Extract the (X, Y) coordinate from the center of the cell holding the provided text.  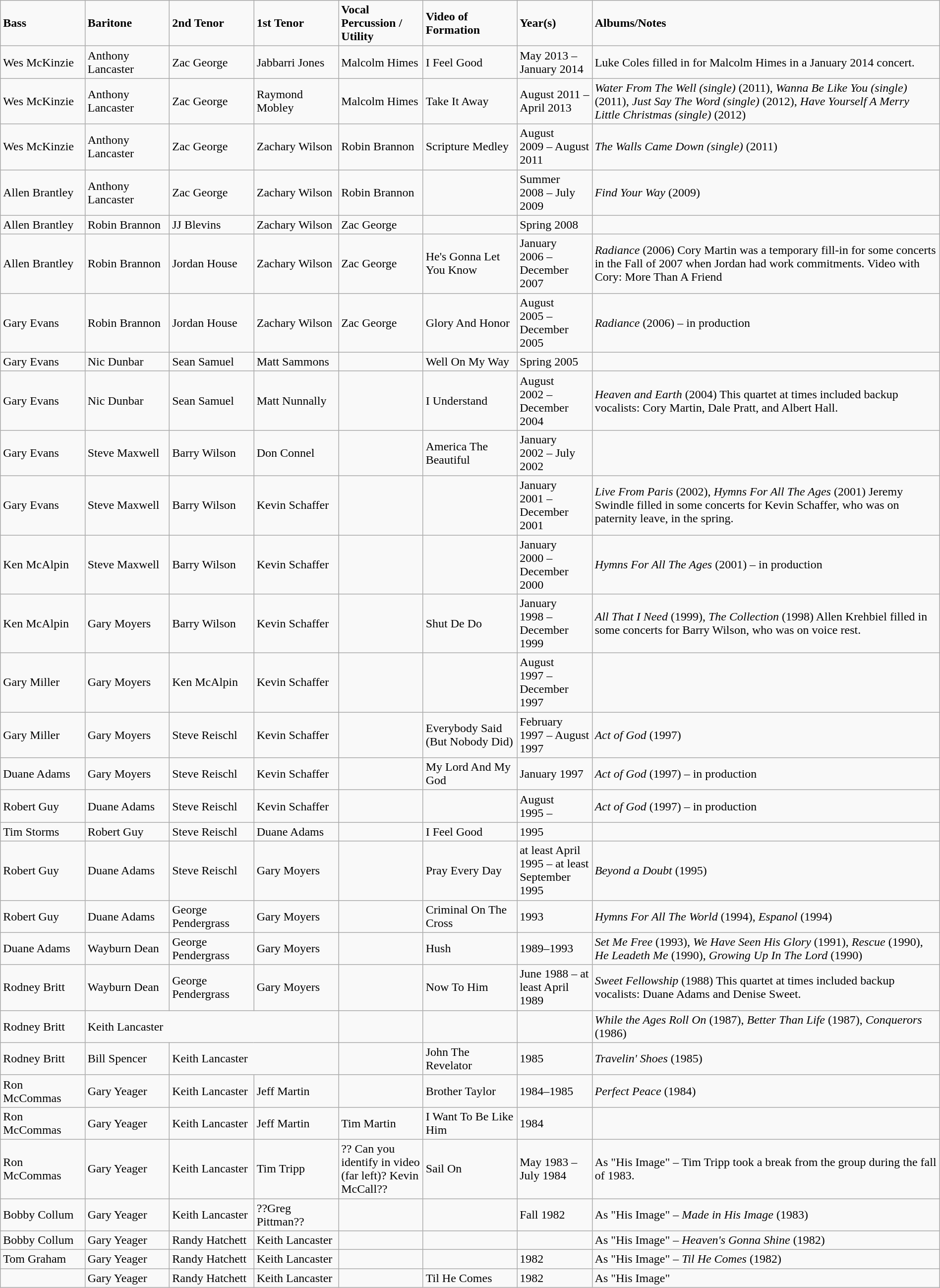
May 1983 – July 1984 (555, 1168)
1995 (555, 832)
Now To Him (470, 987)
As "His Image" – Heaven's Gonna Shine (1982) (765, 1240)
August 2011 – April 2013 (555, 101)
Sweet Fellowship (1988) This quartet at times included backup vocalists: Duane Adams and Denise Sweet. (765, 987)
Hymns For All The World (1994), Espanol (1994) (765, 917)
As "His Image" – Tim Tripp took a break from the group during the fall of 1983. (765, 1168)
Spring 2005 (555, 362)
Raymond Mobley (296, 101)
The Walls Came Down (single) (2011) (765, 147)
Albums/Notes (765, 23)
Shut De Do (470, 624)
Sail On (470, 1168)
Travelin' Shoes (1985) (765, 1058)
June 1988 – at least April 1989 (555, 987)
1989–1993 (555, 948)
1984 (555, 1123)
John The Revelator (470, 1058)
1993 (555, 917)
January 2006 – December 2007 (555, 264)
Matt Sammons (296, 362)
January 2000 – December 2000 (555, 564)
Take It Away (470, 101)
As "His Image" – Til He Comes (1982) (765, 1259)
January 2002 – July 2002 (555, 453)
Heaven and Earth (2004) This quartet at times included backup vocalists: Cory Martin, Dale Pratt, and Albert Hall. (765, 401)
August 2005 – December 2005 (555, 322)
Fall 1982 (555, 1214)
Summer 2008 – July 2009 (555, 192)
Act of God (1997) (765, 735)
Glory And Honor (470, 322)
Spring 2008 (555, 225)
2nd Tenor (212, 23)
Everybody Said (But Nobody Did) (470, 735)
Tom Graham (43, 1259)
Find Your Way (2009) (765, 192)
He's Gonna Let You Know (470, 264)
May 2013 – January 2014 (555, 62)
January 1997 (555, 774)
My Lord And My God (470, 774)
August 1997 – December 1997 (555, 682)
January 1998 – December 1999 (555, 624)
Don Connel (296, 453)
Hush (470, 948)
Tim Tripp (296, 1168)
Year(s) (555, 23)
Pray Every Day (470, 871)
I Want To Be Like Him (470, 1123)
Hymns For All The Ages (2001) – in production (765, 564)
Radiance (2006) – in production (765, 322)
JJ Blevins (212, 225)
As "His Image" – Made in His Image (1983) (765, 1214)
Perfect Peace (1984) (765, 1091)
Criminal On The Cross (470, 917)
Matt Nunnally (296, 401)
Luke Coles filled in for Malcolm Himes in a January 2014 concert. (765, 62)
Video of Formation (470, 23)
Set Me Free (1993), We Have Seen His Glory (1991), Rescue (1990), He Leadeth Me (1990), Growing Up In The Lord (1990) (765, 948)
Scripture Medley (470, 147)
Jabbarri Jones (296, 62)
Til He Comes (470, 1278)
All That I Need (1999), The Collection (1998) Allen Krehbiel filled in some concerts for Barry Wilson, who was on voice rest. (765, 624)
August 1995 – (555, 806)
January 2001 – December 2001 (555, 505)
Bill Spencer (127, 1058)
August 2009 – August 2011 (555, 147)
August 2002 – December 2004 (555, 401)
??Greg Pittman?? (296, 1214)
While the Ages Roll On (1987), Better Than Life (1987), Conquerors (1986) (765, 1027)
As "His Image" (765, 1278)
1984–1985 (555, 1091)
Bass (43, 23)
at least April 1995 – at least September 1995 (555, 871)
1st Tenor (296, 23)
America The Beautiful (470, 453)
February 1997 – August 1997 (555, 735)
I Understand (470, 401)
Well On My Way (470, 362)
?? Can you identify in video (far left)? Kevin McCall?? (381, 1168)
Brother Taylor (470, 1091)
1985 (555, 1058)
Tim Storms (43, 832)
Baritone (127, 23)
Vocal Percussion / Utility (381, 23)
Tim Martin (381, 1123)
Beyond a Doubt (1995) (765, 871)
